From the cell containing the given text, extract its center point as (x, y) coordinate. 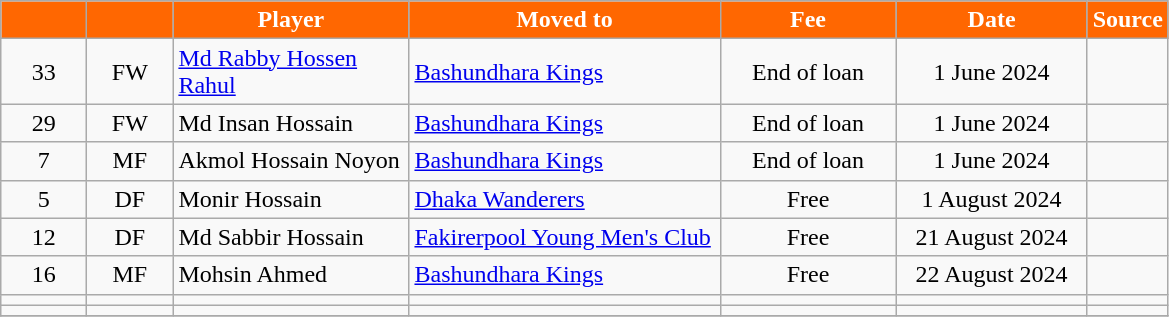
Md Sabbir Hossain (291, 237)
29 (44, 123)
1 August 2024 (992, 199)
16 (44, 275)
Md Insan Hossain (291, 123)
Monir Hossain (291, 199)
Fakirerpool Young Men's Club (564, 237)
Md Rabby Hossen Rahul (291, 72)
12 (44, 237)
Source (1128, 20)
33 (44, 72)
Player (291, 20)
Fee (808, 20)
Date (992, 20)
22 August 2024 (992, 275)
Akmol Hossain Noyon (291, 161)
Dhaka Wanderers (564, 199)
5 (44, 199)
Moved to (564, 20)
Mohsin Ahmed (291, 275)
7 (44, 161)
21 August 2024 (992, 237)
